Determine the [x, y] coordinate at the center of the cell enclosing the given text.  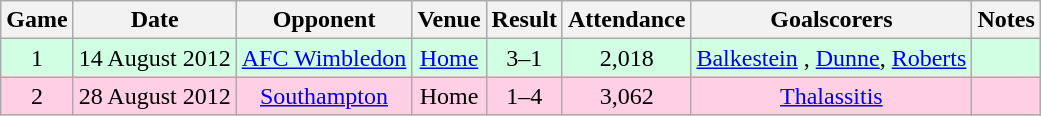
AFC Wimbledon [324, 58]
3–1 [524, 58]
1 [37, 58]
Southampton [324, 96]
1–4 [524, 96]
Balkestein , Dunne, Roberts [832, 58]
2,018 [626, 58]
Result [524, 20]
14 August 2012 [154, 58]
Venue [449, 20]
Game [37, 20]
Date [154, 20]
Goalscorers [832, 20]
Thalassitis [832, 96]
Attendance [626, 20]
Notes [1006, 20]
28 August 2012 [154, 96]
3,062 [626, 96]
2 [37, 96]
Opponent [324, 20]
